From the cell containing the given text, extract its center point as [X, Y] coordinate. 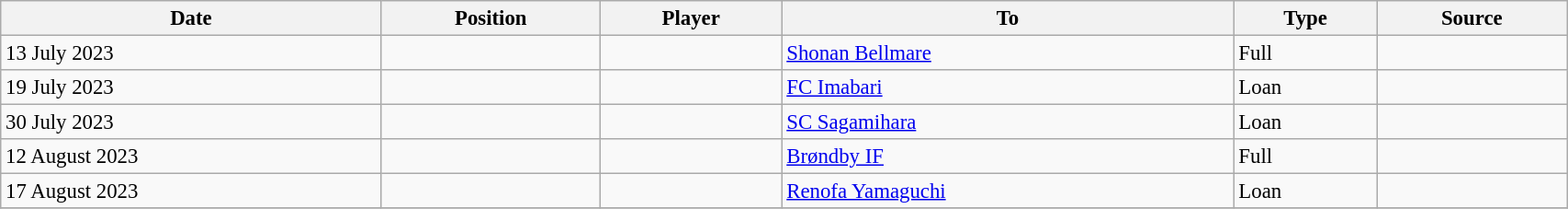
Type [1305, 18]
Brøndby IF [1008, 157]
17 August 2023 [191, 192]
19 July 2023 [191, 87]
Position [491, 18]
Date [191, 18]
Renofa Yamaguchi [1008, 192]
SC Sagamihara [1008, 122]
To [1008, 18]
12 August 2023 [191, 157]
Source [1472, 18]
FC Imabari [1008, 87]
Shonan Bellmare [1008, 53]
30 July 2023 [191, 122]
13 July 2023 [191, 53]
Player [691, 18]
